Extract the (X, Y) coordinate from the center of the cell holding the provided text.  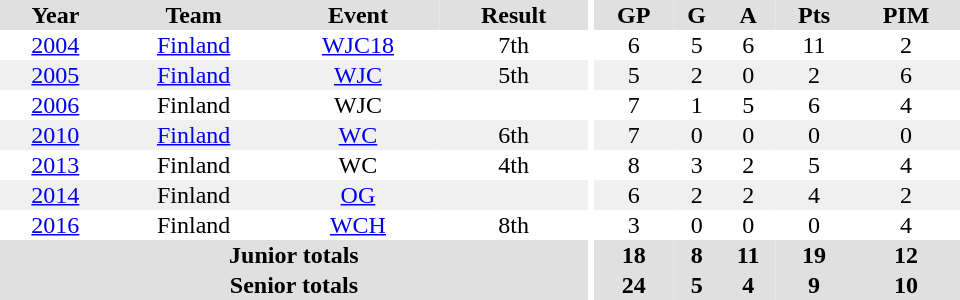
OG (358, 195)
9 (814, 285)
Junior totals (294, 255)
PIM (906, 15)
WCH (358, 225)
6th (513, 135)
Year (56, 15)
G (696, 15)
Result (513, 15)
Senior totals (294, 285)
2013 (56, 165)
Pts (814, 15)
2014 (56, 195)
1 (696, 105)
GP (634, 15)
18 (634, 255)
Team (194, 15)
10 (906, 285)
Event (358, 15)
7th (513, 45)
2016 (56, 225)
5th (513, 75)
2005 (56, 75)
8th (513, 225)
4th (513, 165)
2004 (56, 45)
2006 (56, 105)
A (748, 15)
24 (634, 285)
12 (906, 255)
19 (814, 255)
2010 (56, 135)
WJC18 (358, 45)
